Determine the (X, Y) coordinate at the center of the cell enclosing the given text.  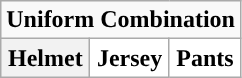
Pants (204, 58)
Helmet (46, 58)
Jersey (130, 58)
Uniform Combination (121, 20)
